Locate the cell with the specified text and output its [X, Y] center coordinate. 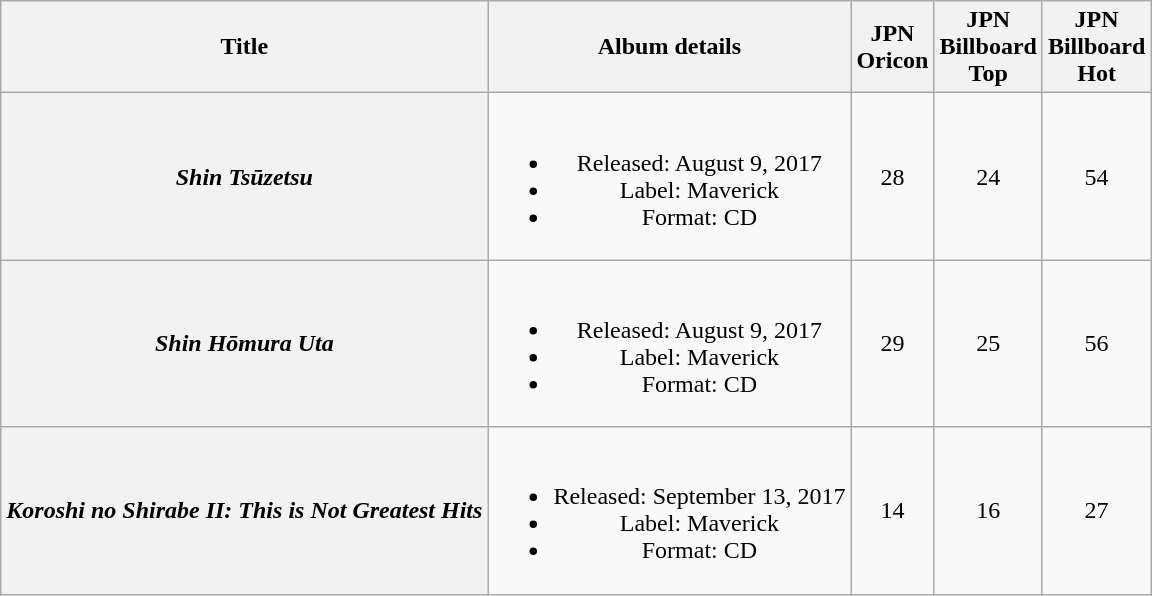
54 [1096, 176]
27 [1096, 510]
JPNBillboardTop [988, 47]
24 [988, 176]
14 [892, 510]
56 [1096, 344]
Title [244, 47]
Shin Hōmura Uta [244, 344]
25 [988, 344]
28 [892, 176]
Album details [670, 47]
16 [988, 510]
29 [892, 344]
Koroshi no Shirabe II: This is Not Greatest Hits [244, 510]
Shin Tsūzetsu [244, 176]
Released: September 13, 2017Label: MaverickFormat: CD [670, 510]
JPNOricon [892, 47]
JPNBillboardHot [1096, 47]
